Extract the [X, Y] coordinate from the center of the cell holding the provided text.  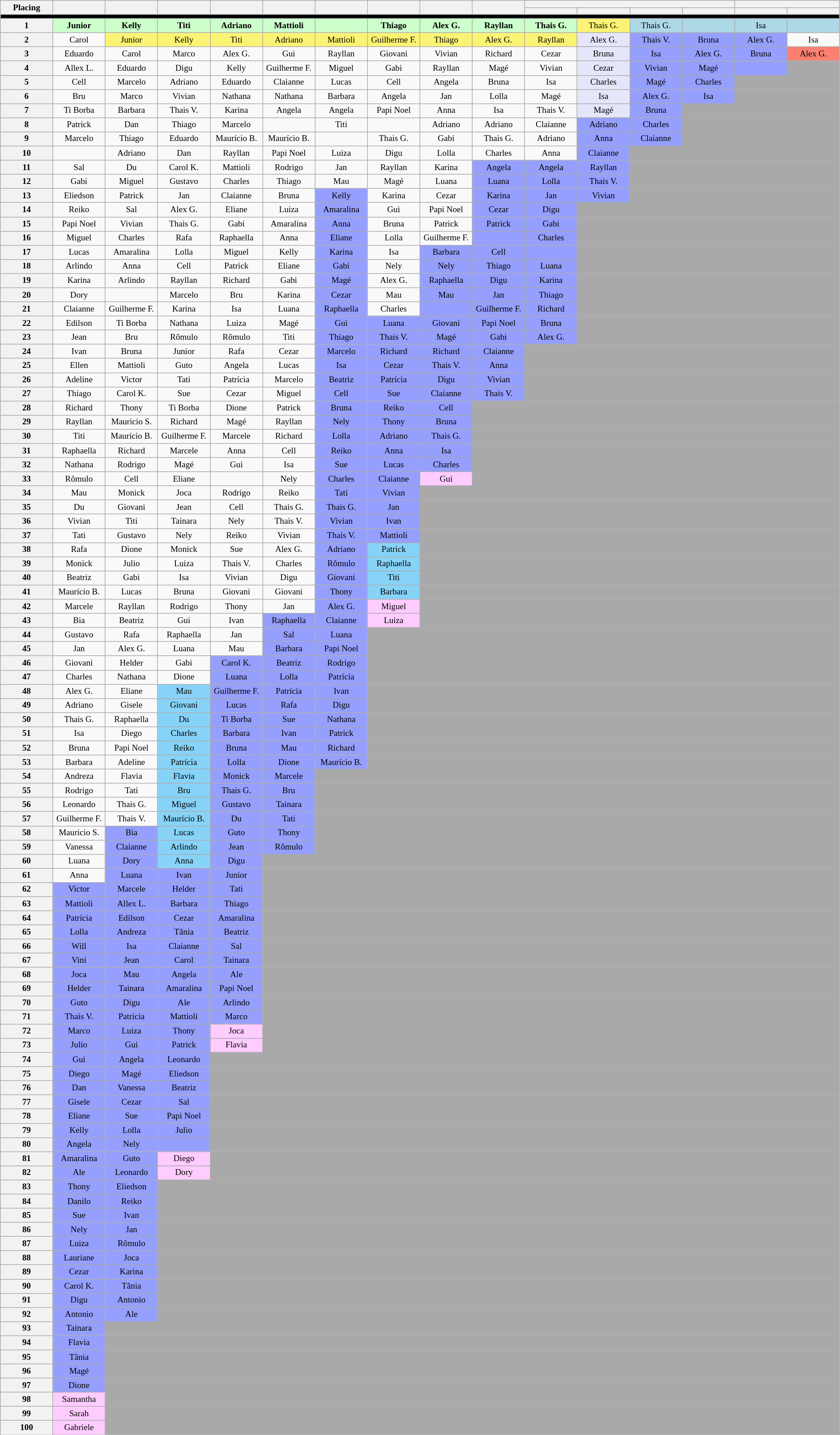
22 [27, 323]
82 [27, 1173]
55 [27, 790]
95 [27, 1357]
47 [27, 677]
97 [27, 1385]
79 [27, 1130]
78 [27, 1116]
89 [27, 1272]
53 [27, 762]
16 [27, 238]
80 [27, 1145]
58 [27, 833]
23 [27, 337]
73 [27, 1045]
46 [27, 663]
69 [27, 989]
67 [27, 961]
75 [27, 1074]
68 [27, 974]
34 [27, 493]
26 [27, 380]
62 [27, 889]
33 [27, 479]
Danilo [79, 1201]
92 [27, 1315]
99 [27, 1414]
66 [27, 946]
63 [27, 904]
51 [27, 734]
90 [27, 1286]
87 [27, 1243]
13 [27, 196]
12 [27, 181]
38 [27, 550]
98 [27, 1399]
28 [27, 408]
86 [27, 1230]
21 [27, 309]
81 [27, 1159]
11 [27, 167]
7 [27, 111]
56 [27, 805]
44 [27, 635]
85 [27, 1215]
52 [27, 748]
14 [27, 210]
Gabriele [79, 1428]
27 [27, 394]
15 [27, 224]
Will [79, 946]
72 [27, 1031]
64 [27, 918]
Ellen [79, 366]
5 [27, 82]
48 [27, 691]
2 [27, 40]
77 [27, 1102]
65 [27, 932]
94 [27, 1343]
54 [27, 776]
57 [27, 819]
Samantha [79, 1399]
50 [27, 720]
76 [27, 1088]
88 [27, 1258]
24 [27, 351]
100 [27, 1428]
Placing [27, 8]
41 [27, 592]
25 [27, 366]
10 [27, 153]
29 [27, 422]
4 [27, 68]
30 [27, 436]
70 [27, 1003]
Lauriane [79, 1258]
37 [27, 535]
83 [27, 1187]
74 [27, 1059]
35 [27, 507]
43 [27, 620]
60 [27, 861]
96 [27, 1371]
59 [27, 847]
6 [27, 97]
40 [27, 578]
1 [27, 26]
36 [27, 521]
19 [27, 281]
3 [27, 54]
61 [27, 876]
17 [27, 252]
42 [27, 606]
31 [27, 451]
71 [27, 1017]
20 [27, 295]
9 [27, 139]
39 [27, 564]
32 [27, 465]
93 [27, 1328]
8 [27, 125]
18 [27, 266]
49 [27, 705]
Sarah [79, 1414]
91 [27, 1300]
45 [27, 649]
Vini [79, 961]
84 [27, 1201]
